Return (x, y) of the center of cell containing provided text 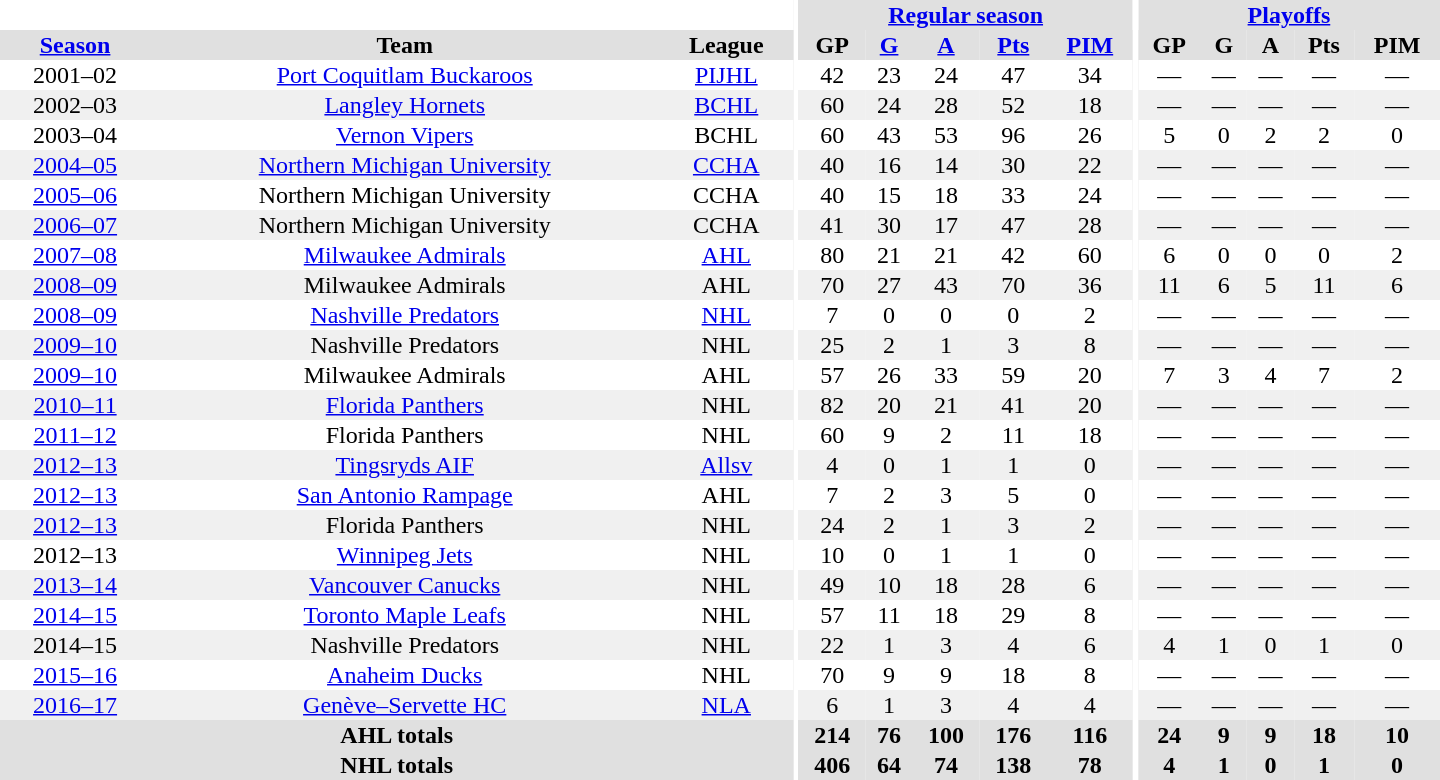
2011–12 (75, 435)
52 (1014, 105)
NLA (726, 705)
Winnipeg Jets (404, 555)
74 (946, 765)
2005–06 (75, 195)
2001–02 (75, 75)
17 (946, 225)
53 (946, 135)
Port Coquitlam Buckaroos (404, 75)
Anaheim Ducks (404, 675)
100 (946, 735)
96 (1014, 135)
League (726, 45)
Playoffs (1289, 15)
2007–08 (75, 255)
59 (1014, 375)
2002–03 (75, 105)
Allsv (726, 465)
25 (832, 345)
138 (1014, 765)
Season (75, 45)
Langley Hornets (404, 105)
34 (1090, 75)
27 (890, 285)
29 (1014, 615)
82 (832, 405)
AHL totals (396, 735)
176 (1014, 735)
116 (1090, 735)
2010–11 (75, 405)
14 (946, 165)
78 (1090, 765)
Vernon Vipers (404, 135)
2006–07 (75, 225)
Regular season (965, 15)
214 (832, 735)
36 (1090, 285)
23 (890, 75)
2015–16 (75, 675)
49 (832, 585)
80 (832, 255)
2013–14 (75, 585)
NHL totals (396, 765)
2004–05 (75, 165)
406 (832, 765)
76 (890, 735)
2016–17 (75, 705)
San Antonio Rampage (404, 495)
16 (890, 165)
Tingsryds AIF (404, 465)
2003–04 (75, 135)
Genève–Servette HC (404, 705)
Toronto Maple Leafs (404, 615)
PIJHL (726, 75)
Vancouver Canucks (404, 585)
15 (890, 195)
64 (890, 765)
Team (404, 45)
